Extract the [X, Y] coordinate from the center of the cell holding the provided text.  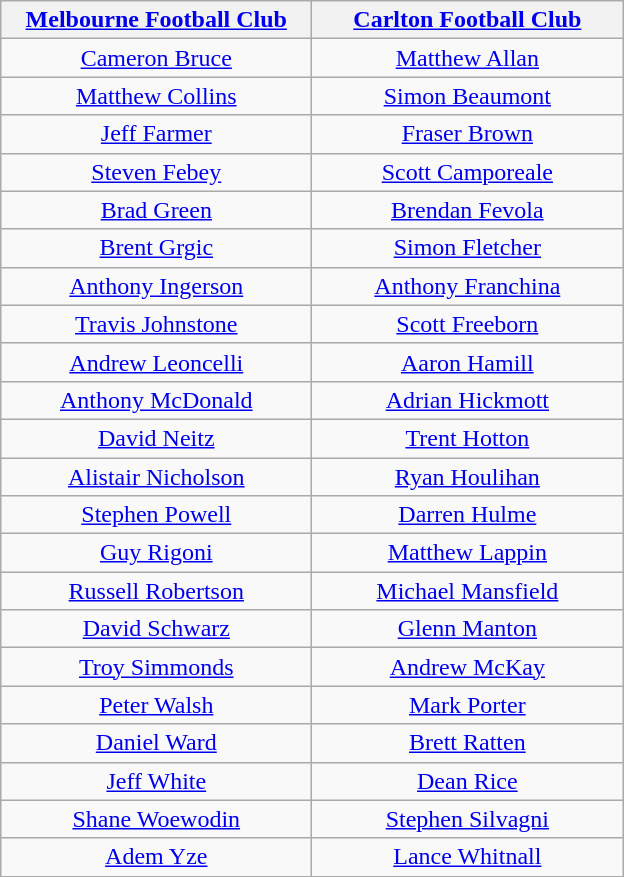
Cameron Bruce [156, 58]
Andrew McKay [468, 667]
Stephen Silvagni [468, 819]
Lance Whitnall [468, 857]
Ryan Houlihan [468, 477]
Guy Rigoni [156, 553]
Russell Robertson [156, 591]
Anthony Ingerson [156, 286]
Melbourne Football Club [156, 20]
Andrew Leoncelli [156, 362]
Trent Hotton [468, 438]
Jeff White [156, 781]
Matthew Allan [468, 58]
Dean Rice [468, 781]
Anthony McDonald [156, 400]
Travis Johnstone [156, 324]
David Neitz [156, 438]
Brad Green [156, 210]
Daniel Ward [156, 743]
Michael Mansfield [468, 591]
Adem Yze [156, 857]
Scott Freeborn [468, 324]
Matthew Lappin [468, 553]
Scott Camporeale [468, 172]
Darren Hulme [468, 515]
Shane Woewodin [156, 819]
Aaron Hamill [468, 362]
Alistair Nicholson [156, 477]
Carlton Football Club [468, 20]
Fraser Brown [468, 134]
Peter Walsh [156, 705]
Brent Grgic [156, 248]
Jeff Farmer [156, 134]
Brett Ratten [468, 743]
Mark Porter [468, 705]
Anthony Franchina [468, 286]
Stephen Powell [156, 515]
Adrian Hickmott [468, 400]
Simon Beaumont [468, 96]
Simon Fletcher [468, 248]
Steven Febey [156, 172]
Troy Simmonds [156, 667]
Brendan Fevola [468, 210]
Matthew Collins [156, 96]
David Schwarz [156, 629]
Glenn Manton [468, 629]
